Locate the cell with the specified text and output its [X, Y] center coordinate. 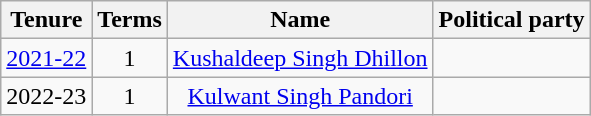
Political party [512, 20]
2021-22 [46, 58]
2022-23 [46, 96]
Tenure [46, 20]
Terms [130, 20]
Name [300, 20]
Kushaldeep Singh Dhillon [300, 58]
Kulwant Singh Pandori [300, 96]
